Pinpoint the cell where the given text exists, returning its (X, Y) midpoint coordinate. 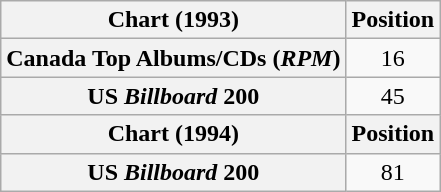
Chart (1993) (174, 20)
Chart (1994) (174, 134)
16 (393, 58)
45 (393, 96)
81 (393, 172)
Canada Top Albums/CDs (RPM) (174, 58)
